Pinpoint the cell where the given text exists, returning its [x, y] midpoint coordinate. 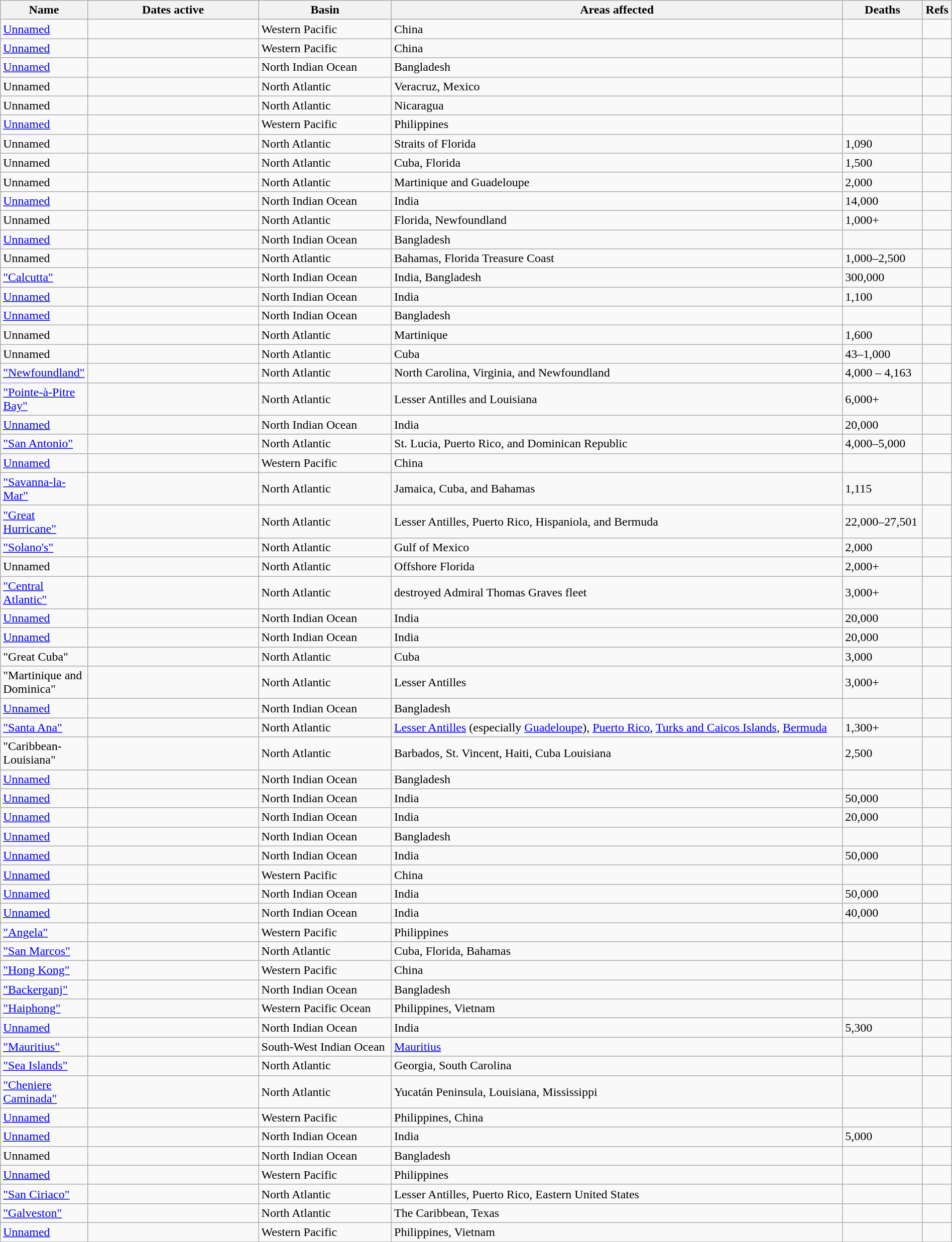
Barbados, St. Vincent, Haiti, Cuba Louisiana [617, 753]
India, Bangladesh [617, 278]
Refs [937, 10]
22,000–27,501 [883, 521]
Lesser Antilles (especially Guadeloupe), Puerto Rico, Turks and Caicos Islands, Bermuda [617, 727]
"San Ciriaco" [44, 1194]
"Sea Islands" [44, 1066]
North Carolina, Virginia, and Newfoundland [617, 373]
Lesser Antilles and Louisiana [617, 399]
Florida, Newfoundland [617, 220]
Georgia, South Carolina [617, 1066]
1,300+ [883, 727]
300,000 [883, 278]
1,500 [883, 163]
"Angela" [44, 932]
Cuba, Florida, Bahamas [617, 951]
1,115 [883, 489]
"San Antonio" [44, 444]
Jamaica, Cuba, and Bahamas [617, 489]
4,000–5,000 [883, 444]
Yucatán Peninsula, Louisiana, Mississippi [617, 1091]
Lesser Antilles, Puerto Rico, Eastern United States [617, 1194]
"Solano's" [44, 547]
14,000 [883, 201]
Martinique and Guadeloupe [617, 182]
"Martinique and Dominica" [44, 683]
40,000 [883, 913]
Basin [325, 10]
5,000 [883, 1137]
Cuba, Florida [617, 163]
Martinique [617, 335]
"Savanna-la-Mar" [44, 489]
Straits of Florida [617, 144]
"Galveston" [44, 1213]
Dates active [173, 10]
"Great Hurricane" [44, 521]
43–1,000 [883, 354]
Offshore Florida [617, 566]
Gulf of Mexico [617, 547]
1,090 [883, 144]
6,000+ [883, 399]
"Pointe-à-Pitre Bay" [44, 399]
5,300 [883, 1028]
Areas affected [617, 10]
"Backerganj" [44, 989]
The Caribbean, Texas [617, 1213]
1,600 [883, 335]
Nicaragua [617, 105]
"Newfoundland" [44, 373]
"Caribbean-Louisiana" [44, 753]
Western Pacific Ocean [325, 1009]
"Calcutta" [44, 278]
St. Lucia, Puerto Rico, and Dominican Republic [617, 444]
3,000 [883, 657]
Veracruz, Mexico [617, 86]
4,000 – 4,163 [883, 373]
"Great Cuba" [44, 657]
"San Marcos" [44, 951]
1,000+ [883, 220]
"Haiphong" [44, 1009]
Mauritius [617, 1047]
"Cheniere Caminada" [44, 1091]
Bahamas, Florida Treasure Coast [617, 259]
Lesser Antilles [617, 683]
"Mauritius" [44, 1047]
Name [44, 10]
2,500 [883, 753]
2,000+ [883, 566]
Lesser Antilles, Puerto Rico, Hispaniola, and Bermuda [617, 521]
destroyed Admiral Thomas Graves fleet [617, 592]
1,000–2,500 [883, 259]
"Hong Kong" [44, 970]
South-West Indian Ocean [325, 1047]
"Santa Ana" [44, 727]
Philippines, China [617, 1117]
1,100 [883, 297]
"Central Atlantic" [44, 592]
Deaths [883, 10]
